For the text-containing cell, return its midpoint in [X, Y] coordinate format. 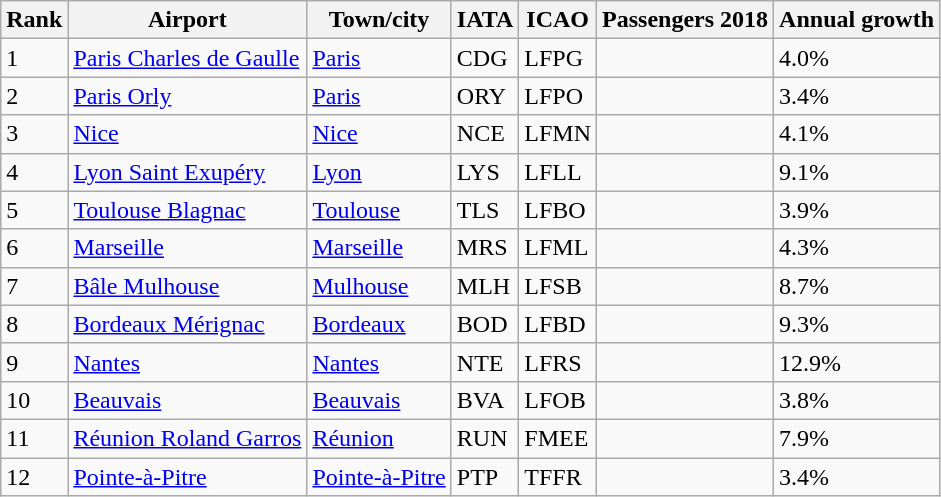
9.1% [857, 172]
TFFR [558, 477]
8 [34, 324]
Passengers 2018 [686, 20]
Rank [34, 20]
3.9% [857, 210]
LFLL [558, 172]
FMEE [558, 438]
TLS [485, 210]
8.7% [857, 286]
Airport [188, 20]
LFSB [558, 286]
Paris Charles de Gaulle [188, 58]
2 [34, 96]
7.9% [857, 438]
Mulhouse [379, 286]
6 [34, 248]
3.8% [857, 400]
Bordeaux [379, 324]
1 [34, 58]
MRS [485, 248]
LFRS [558, 362]
Toulouse [379, 210]
CDG [485, 58]
4.0% [857, 58]
9.3% [857, 324]
Réunion Roland Garros [188, 438]
5 [34, 210]
7 [34, 286]
RUN [485, 438]
12 [34, 477]
Réunion [379, 438]
12.9% [857, 362]
9 [34, 362]
NTE [485, 362]
Paris Orly [188, 96]
PTP [485, 477]
IATA [485, 20]
Annual growth [857, 20]
3 [34, 134]
LFPG [558, 58]
LYS [485, 172]
Bordeaux Mérignac [188, 324]
Lyon Saint Exupéry [188, 172]
BOD [485, 324]
Town/city [379, 20]
Toulouse Blagnac [188, 210]
LFBD [558, 324]
Bâle Mulhouse [188, 286]
LFML [558, 248]
ORY [485, 96]
BVA [485, 400]
Lyon [379, 172]
4.1% [857, 134]
11 [34, 438]
LFPO [558, 96]
MLH [485, 286]
10 [34, 400]
4.3% [857, 248]
LFBO [558, 210]
4 [34, 172]
ICAO [558, 20]
LFOB [558, 400]
LFMN [558, 134]
NCE [485, 134]
